Find where the given text appears and provide that cell's center as (x, y) coordinate. 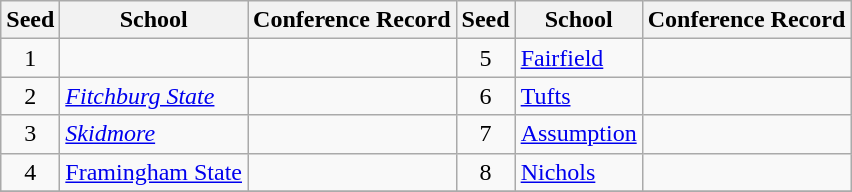
4 (30, 172)
Nichols (578, 172)
Skidmore (154, 134)
Fitchburg State (154, 96)
Assumption (578, 134)
2 (30, 96)
3 (30, 134)
6 (486, 96)
5 (486, 58)
1 (30, 58)
Framingham State (154, 172)
Tufts (578, 96)
8 (486, 172)
Fairfield (578, 58)
7 (486, 134)
